For the text-containing cell, return its midpoint in [X, Y] coordinate format. 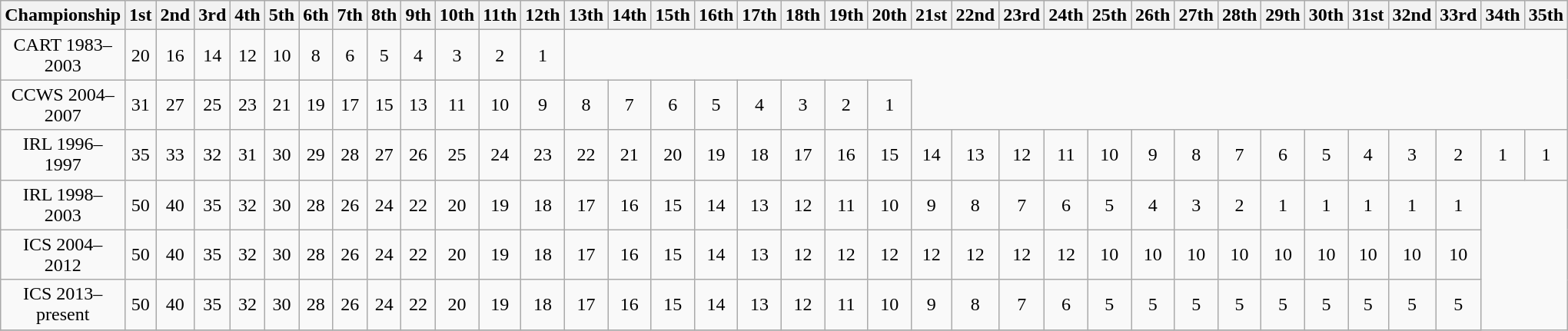
Championship [63, 15]
ICS 2004–2012 [63, 255]
ICS 2013–present [63, 304]
12th [543, 15]
19th [846, 15]
11th [500, 15]
5th [281, 15]
CCWS 2004–2007 [63, 104]
10th [457, 15]
7th [350, 15]
31st [1368, 15]
21st [931, 15]
8th [384, 15]
25th [1109, 15]
23rd [1022, 15]
30th [1326, 15]
6th [316, 15]
2nd [175, 15]
29 [316, 155]
32nd [1412, 15]
33rd [1459, 15]
33 [175, 155]
34th [1503, 15]
35th [1546, 15]
CART 1983–2003 [63, 55]
17th [759, 15]
18th [802, 15]
13th [586, 15]
14th [630, 15]
22nd [975, 15]
4th [247, 15]
9th [418, 15]
16th [716, 15]
15th [673, 15]
1st [141, 15]
27th [1196, 15]
26th [1153, 15]
IRL 1998–2003 [63, 204]
IRL 1996–1997 [63, 155]
24th [1066, 15]
28th [1239, 15]
20th [889, 15]
29th [1283, 15]
3rd [212, 15]
